Pinpoint the cell where the given text exists, returning its (x, y) midpoint coordinate. 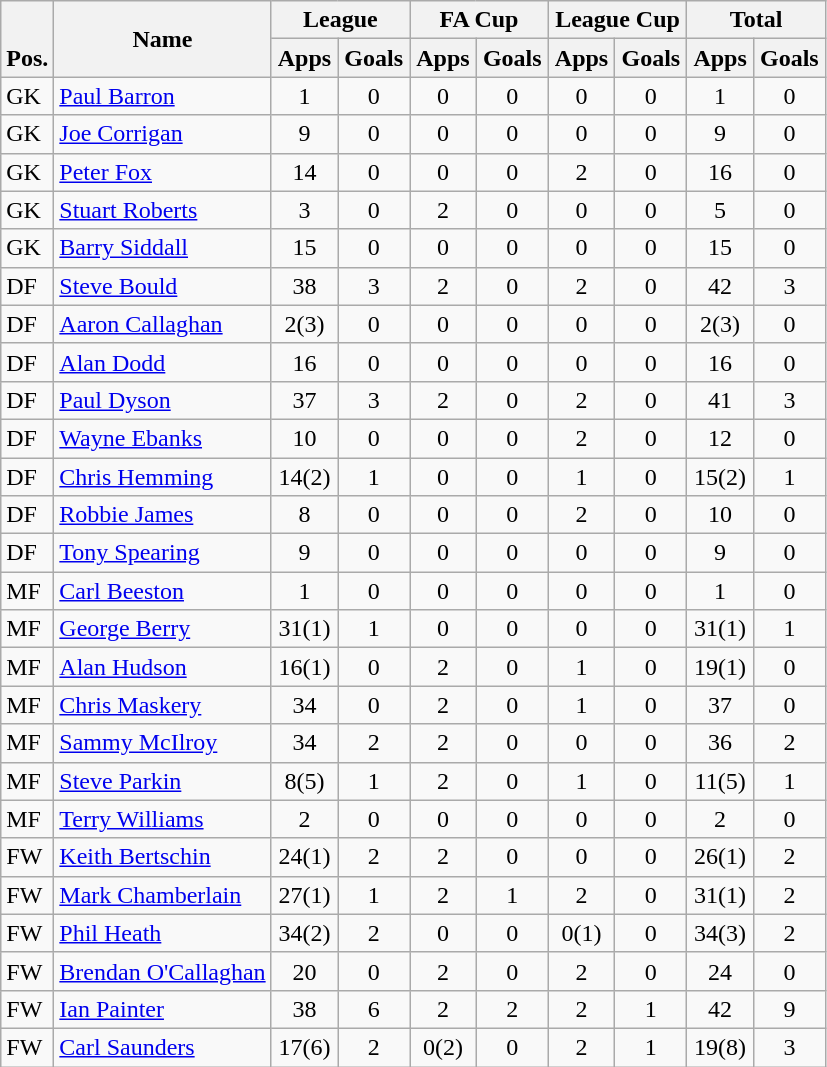
Paul Barron (162, 96)
Sammy McIlroy (162, 743)
Keith Bertschin (162, 857)
15(2) (720, 477)
Carl Beeston (162, 591)
19(1) (720, 667)
Name (162, 39)
11(5) (720, 781)
16(1) (304, 667)
FA Cup (480, 20)
Steve Parkin (162, 781)
Barry Siddall (162, 248)
Phil Heath (162, 933)
0(2) (444, 1047)
27(1) (304, 895)
8(5) (304, 781)
Terry Williams (162, 819)
Steve Bould (162, 286)
6 (374, 1009)
Chris Maskery (162, 705)
34(2) (304, 933)
Ian Painter (162, 1009)
Paul Dyson (162, 400)
Robbie James (162, 515)
Alan Hudson (162, 667)
24 (720, 971)
17(6) (304, 1047)
Alan Dodd (162, 362)
34(3) (720, 933)
Stuart Roberts (162, 210)
41 (720, 400)
League Cup (618, 20)
24(1) (304, 857)
George Berry (162, 629)
Brendan O'Callaghan (162, 971)
Chris Hemming (162, 477)
Joe Corrigan (162, 134)
36 (720, 743)
0(1) (582, 933)
26(1) (720, 857)
5 (720, 210)
Pos. (28, 39)
Peter Fox (162, 172)
12 (720, 438)
Mark Chamberlain (162, 895)
Aaron Callaghan (162, 324)
Total (756, 20)
Wayne Ebanks (162, 438)
14 (304, 172)
Carl Saunders (162, 1047)
14(2) (304, 477)
19(8) (720, 1047)
8 (304, 515)
Tony Spearing (162, 553)
League (340, 20)
20 (304, 971)
